Provide the (X, Y) coordinate of the cell's center where the given text is located.  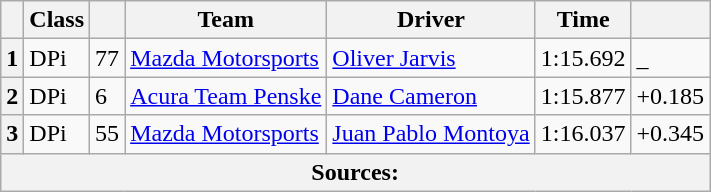
3 (12, 134)
+0.185 (670, 96)
Team (226, 20)
6 (108, 96)
Driver (431, 20)
77 (108, 58)
_ (670, 58)
1 (12, 58)
1:15.692 (583, 58)
Juan Pablo Montoya (431, 134)
2 (12, 96)
Oliver Jarvis (431, 58)
1:15.877 (583, 96)
1:16.037 (583, 134)
Time (583, 20)
Class (57, 20)
Dane Cameron (431, 96)
55 (108, 134)
+0.345 (670, 134)
Acura Team Penske (226, 96)
Sources: (356, 172)
